Return [x, y] of the center of cell containing provided text 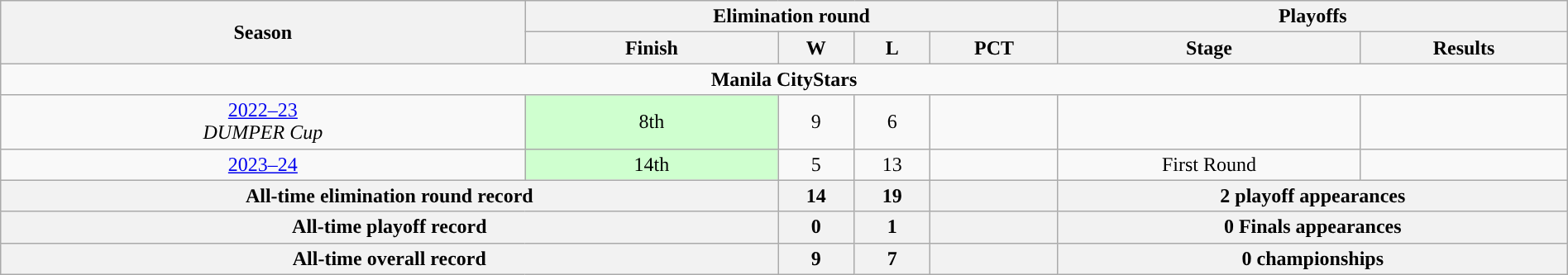
14 [816, 196]
0 [816, 227]
2023–24 [263, 164]
2022–23 DUMPER Cup [263, 122]
6 [892, 122]
14th [652, 164]
0 Finals appearances [1312, 227]
Finish [652, 48]
L [892, 48]
2 playoff appearances [1312, 196]
Season [263, 32]
13 [892, 164]
7 [892, 258]
0 championships [1312, 258]
19 [892, 196]
1 [892, 227]
PCT [994, 48]
Elimination round [791, 17]
All-time overall record [390, 258]
All-time playoff record [390, 227]
8th [652, 122]
First Round [1209, 164]
5 [816, 164]
Manila CityStars [784, 79]
All-time elimination round record [390, 196]
Stage [1209, 48]
Results [1464, 48]
Playoffs [1312, 17]
W [816, 48]
